From the cell containing the given text, extract its center point as (x, y) coordinate. 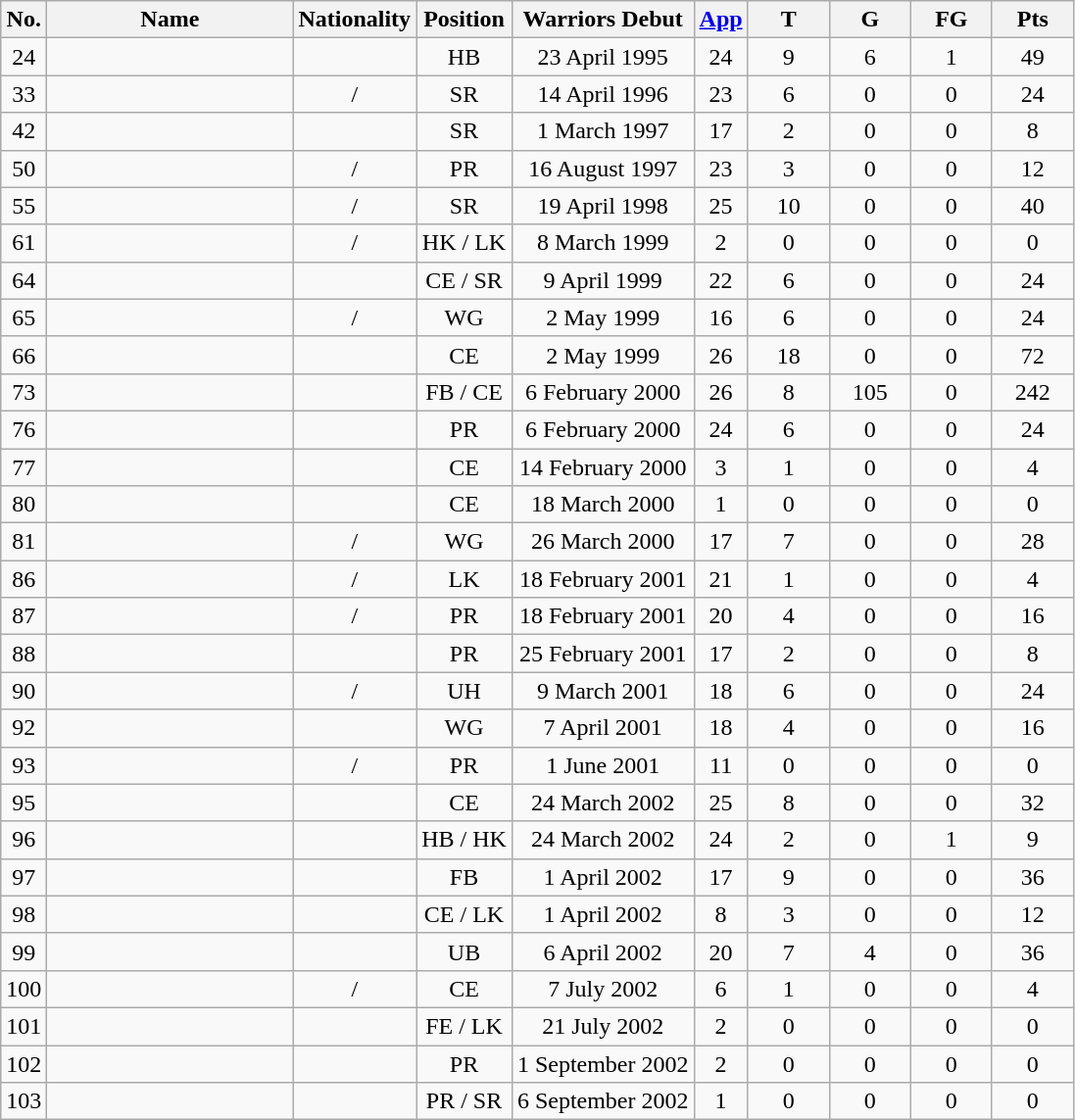
87 (24, 616)
1 March 1997 (603, 131)
21 (721, 579)
22 (721, 280)
FB (464, 877)
92 (24, 728)
21 July 2002 (603, 1026)
LK (464, 579)
25 February 2001 (603, 654)
6 April 2002 (603, 951)
64 (24, 280)
FE / LK (464, 1026)
66 (24, 355)
11 (721, 765)
99 (24, 951)
98 (24, 914)
HK / LK (464, 243)
7 July 2002 (603, 989)
T (788, 20)
9 April 1999 (603, 280)
32 (1033, 803)
42 (24, 131)
14 April 1996 (603, 94)
G (870, 20)
81 (24, 542)
UH (464, 691)
18 March 2000 (603, 505)
Warriors Debut (603, 20)
76 (24, 429)
90 (24, 691)
16 August 1997 (603, 169)
CE / LK (464, 914)
UB (464, 951)
55 (24, 206)
93 (24, 765)
101 (24, 1026)
7 April 2001 (603, 728)
61 (24, 243)
PR / SR (464, 1101)
100 (24, 989)
10 (788, 206)
97 (24, 877)
23 April 1995 (603, 57)
9 March 2001 (603, 691)
103 (24, 1101)
Name (171, 20)
40 (1033, 206)
6 September 2002 (603, 1101)
FG (951, 20)
88 (24, 654)
No. (24, 20)
19 April 1998 (603, 206)
Pts (1033, 20)
1 September 2002 (603, 1063)
242 (1033, 392)
28 (1033, 542)
65 (24, 317)
80 (24, 505)
49 (1033, 57)
App (721, 20)
86 (24, 579)
14 February 2000 (603, 467)
50 (24, 169)
72 (1033, 355)
8 March 1999 (603, 243)
Position (464, 20)
96 (24, 840)
26 March 2000 (603, 542)
Nationality (355, 20)
HB (464, 57)
HB / HK (464, 840)
FB / CE (464, 392)
1 June 2001 (603, 765)
105 (870, 392)
CE / SR (464, 280)
77 (24, 467)
102 (24, 1063)
95 (24, 803)
73 (24, 392)
33 (24, 94)
